Search for the cell housing the specified text and yield its (X, Y) center coordinate. 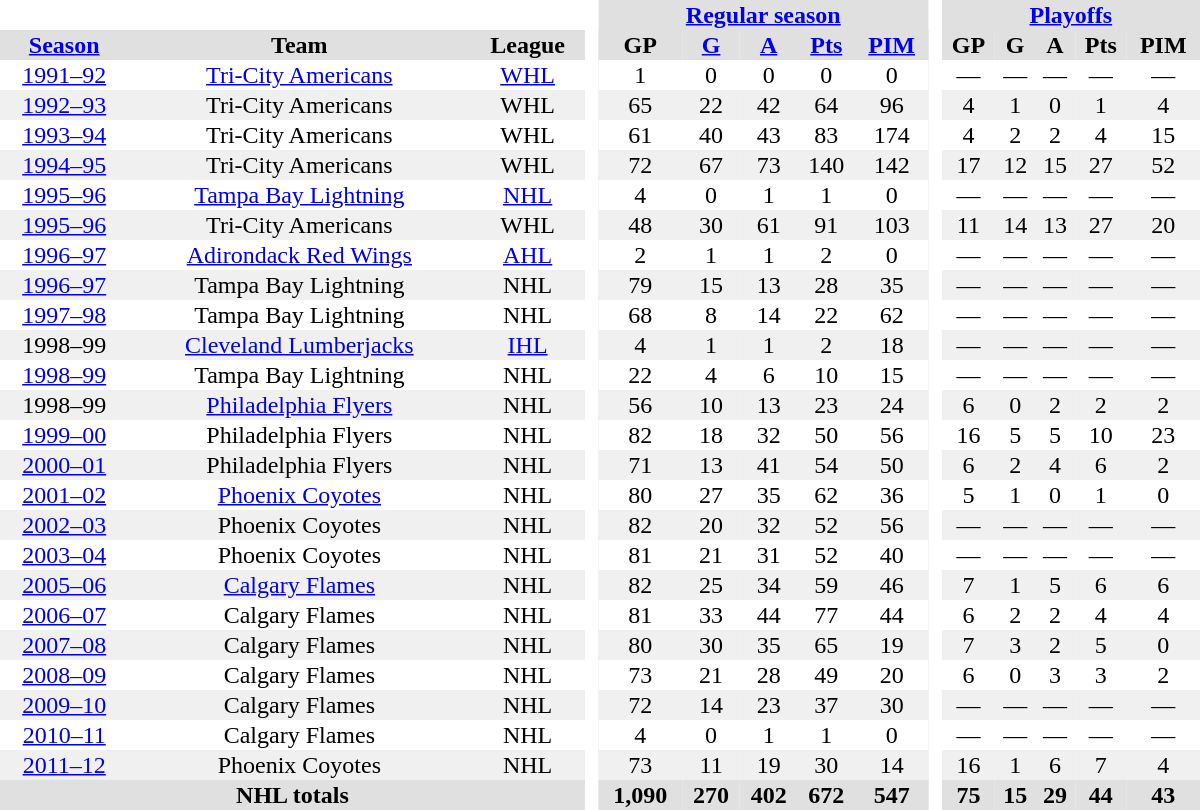
AHL (528, 255)
12 (1015, 165)
1993–94 (64, 135)
2007–08 (64, 645)
2008–09 (64, 675)
1,090 (640, 795)
41 (769, 465)
2005–06 (64, 585)
Season (64, 45)
547 (892, 795)
2011–12 (64, 765)
Adirondack Red Wings (299, 255)
37 (826, 705)
48 (640, 225)
33 (711, 615)
NHL totals (292, 795)
2001–02 (64, 495)
68 (640, 315)
Regular season (763, 15)
42 (769, 105)
25 (711, 585)
402 (769, 795)
Team (299, 45)
31 (769, 555)
46 (892, 585)
174 (892, 135)
2003–04 (64, 555)
103 (892, 225)
1992–93 (64, 105)
59 (826, 585)
142 (892, 165)
2006–07 (64, 615)
1999–00 (64, 435)
29 (1055, 795)
79 (640, 285)
IHL (528, 345)
Playoffs (1071, 15)
2009–10 (64, 705)
54 (826, 465)
36 (892, 495)
71 (640, 465)
672 (826, 795)
2010–11 (64, 735)
8 (711, 315)
75 (969, 795)
91 (826, 225)
24 (892, 405)
League (528, 45)
2002–03 (64, 525)
17 (969, 165)
49 (826, 675)
34 (769, 585)
270 (711, 795)
Cleveland Lumberjacks (299, 345)
96 (892, 105)
83 (826, 135)
1991–92 (64, 75)
64 (826, 105)
2000–01 (64, 465)
67 (711, 165)
140 (826, 165)
77 (826, 615)
1997–98 (64, 315)
1994–95 (64, 165)
